Scan for the cell matching the given text and deliver its (x, y) coordinate at center. 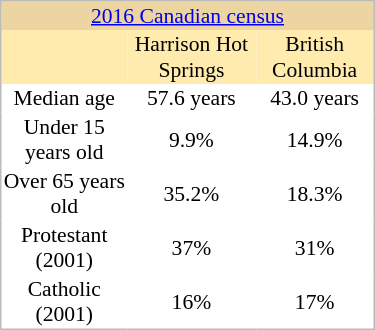
Harrison Hot Springs (192, 57)
57.6 years (192, 98)
Median age (64, 98)
9.9% (192, 139)
British Columbia (315, 57)
14.9% (315, 139)
31% (315, 247)
2016 Canadian census (188, 16)
43.0 years (315, 98)
18.3% (315, 193)
Catholic (2001) (64, 302)
37% (192, 247)
35.2% (192, 193)
17% (315, 302)
Under 15 years old (64, 139)
16% (192, 302)
Over 65 years old (64, 193)
Protestant (2001) (64, 247)
